Identify which cell holds the provided text, then report its [x, y] central coordinate. 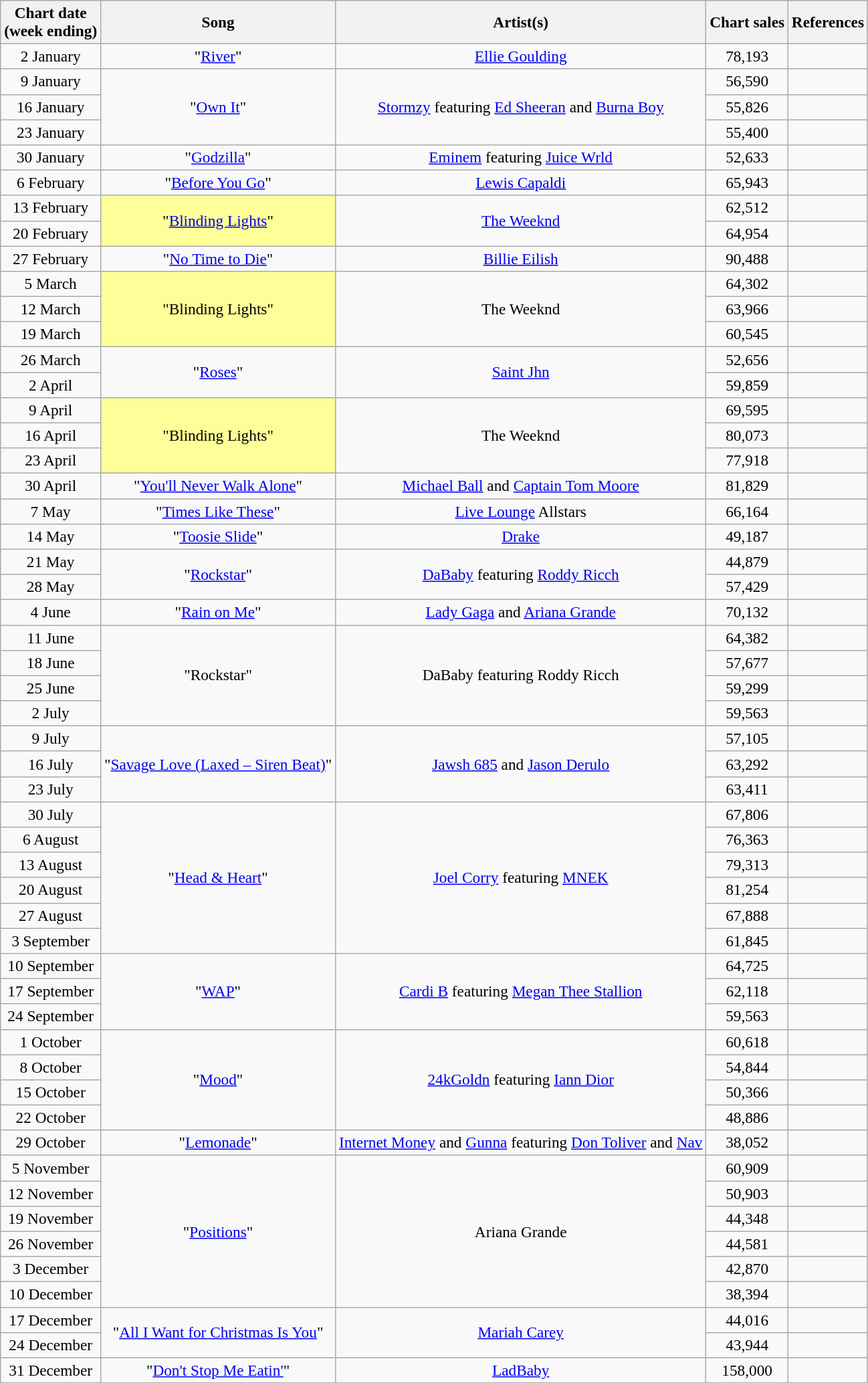
63,292 [748, 764]
24kGoldn featuring Iann Dior [521, 1079]
54,844 [748, 1067]
Mariah Carey [521, 1332]
24 December [51, 1345]
59,299 [748, 688]
17 December [51, 1319]
Chart sales [748, 21]
27 August [51, 916]
"Positions" [218, 1231]
"WAP" [218, 991]
64,954 [748, 233]
2 January [51, 56]
26 November [51, 1244]
42,870 [748, 1269]
20 August [51, 890]
18 June [51, 663]
Eminem featuring Juice Wrld [521, 157]
8 October [51, 1067]
9 July [51, 738]
"Lemonade" [218, 1143]
65,943 [748, 183]
17 September [51, 991]
23 January [51, 132]
Michael Ball and Captain Tom Moore [521, 486]
13 February [51, 208]
23 April [51, 461]
LadBaby [521, 1370]
9 January [51, 82]
3 September [51, 940]
26 March [51, 359]
Song [218, 21]
21 May [51, 562]
44,581 [748, 1244]
76,363 [748, 839]
"Mood" [218, 1079]
"Roses" [218, 372]
62,118 [748, 991]
Chart date(week ending) [51, 21]
16 July [51, 764]
38,394 [748, 1294]
64,302 [748, 284]
Lady Gaga and Ariana Grande [521, 612]
Saint Jhn [521, 372]
4 June [51, 612]
69,595 [748, 410]
60,545 [748, 334]
"All I Want for Christmas Is You" [218, 1332]
62,512 [748, 208]
52,656 [748, 359]
"Times Like These" [218, 511]
31 December [51, 1370]
19 March [51, 334]
59,859 [748, 385]
78,193 [748, 56]
48,886 [748, 1118]
"Rain on Me" [218, 612]
6 February [51, 183]
66,164 [748, 511]
81,254 [748, 890]
25 June [51, 688]
2 July [51, 713]
67,806 [748, 814]
"You'll Never Walk Alone" [218, 486]
61,845 [748, 940]
158,000 [748, 1370]
57,429 [748, 587]
22 October [51, 1118]
5 March [51, 284]
Cardi B featuring Megan Thee Stallion [521, 991]
55,826 [748, 107]
Ellie Goulding [521, 56]
19 November [51, 1218]
63,966 [748, 309]
10 December [51, 1294]
Billie Eilish [521, 258]
13 August [51, 865]
"Before You Go" [218, 183]
11 June [51, 637]
67,888 [748, 916]
30 April [51, 486]
24 September [51, 1017]
"River" [218, 56]
Artist(s) [521, 21]
57,677 [748, 663]
16 January [51, 107]
44,016 [748, 1319]
7 May [51, 511]
28 May [51, 587]
60,618 [748, 1042]
2 April [51, 385]
"Savage Love (Laxed – Siren Beat)" [218, 764]
Drake [521, 536]
38,052 [748, 1143]
30 July [51, 814]
Internet Money and Gunna featuring Don Toliver and Nav [521, 1143]
50,903 [748, 1193]
55,400 [748, 132]
64,382 [748, 637]
15 October [51, 1092]
14 May [51, 536]
Joel Corry featuring MNEK [521, 877]
"Head & Heart" [218, 877]
90,488 [748, 258]
56,590 [748, 82]
29 October [51, 1143]
"No Time to Die" [218, 258]
"Toosie Slide" [218, 536]
23 July [51, 789]
60,909 [748, 1168]
43,944 [748, 1345]
49,187 [748, 536]
70,132 [748, 612]
5 November [51, 1168]
44,879 [748, 562]
80,073 [748, 435]
Ariana Grande [521, 1231]
"Own It" [218, 107]
63,411 [748, 789]
77,918 [748, 461]
"Don't Stop Me Eatin'" [218, 1370]
27 February [51, 258]
20 February [51, 233]
Lewis Capaldi [521, 183]
"Godzilla" [218, 157]
30 January [51, 157]
50,366 [748, 1092]
1 October [51, 1042]
9 April [51, 410]
12 November [51, 1193]
12 March [51, 309]
52,633 [748, 157]
79,313 [748, 865]
64,725 [748, 966]
81,829 [748, 486]
6 August [51, 839]
Stormzy featuring Ed Sheeran and Burna Boy [521, 107]
57,105 [748, 738]
Live Lounge Allstars [521, 511]
Jawsh 685 and Jason Derulo [521, 764]
16 April [51, 435]
3 December [51, 1269]
44,348 [748, 1218]
References [828, 21]
10 September [51, 966]
